Return (X, Y) of the center of cell containing provided text 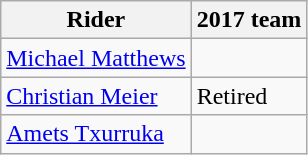
Michael Matthews (96, 58)
Amets Txurruka (96, 134)
Rider (96, 20)
Christian Meier (96, 96)
Retired (249, 96)
2017 team (249, 20)
